Capture the cell that displays the provided text and extract its (x, y) central coordinate. 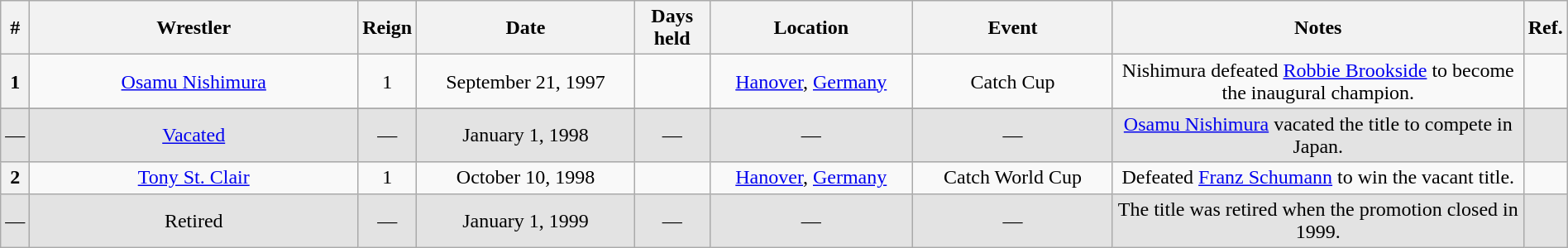
Catch World Cup (1013, 178)
Nishimura defeated Robbie Brookside to become the inaugural champion. (1318, 81)
January 1, 1998 (526, 136)
October 10, 1998 (526, 178)
2 (15, 178)
Notes (1318, 28)
Osamu Nishimura (194, 81)
Catch Cup (1013, 81)
Osamu Nishimura vacated the title to compete in Japan. (1318, 136)
Location (811, 28)
Ref. (1545, 28)
The title was retired when the promotion closed in 1999. (1318, 220)
September 21, 1997 (526, 81)
Reign (387, 28)
Retired (194, 220)
Defeated Franz Schumann to win the vacant title. (1318, 178)
# (15, 28)
Date (526, 28)
Vacated (194, 136)
Wrestler (194, 28)
Days held (672, 28)
Event (1013, 28)
January 1, 1999 (526, 220)
Tony St. Clair (194, 178)
